Capture the cell that displays the provided text and extract its [x, y] central coordinate. 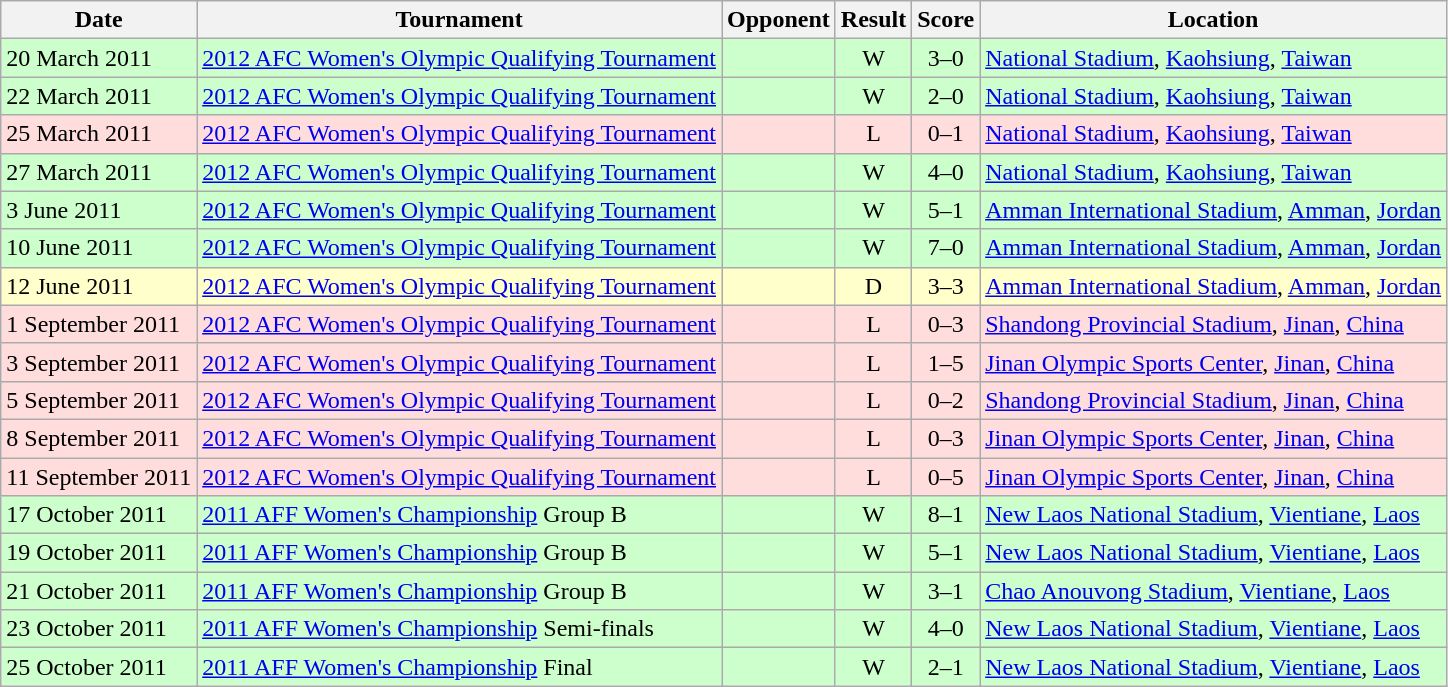
23 October 2011 [99, 629]
12 June 2011 [99, 286]
0–5 [946, 477]
Result [873, 20]
3 September 2011 [99, 362]
19 October 2011 [99, 553]
17 October 2011 [99, 515]
3–1 [946, 591]
3 June 2011 [99, 210]
Opponent [779, 20]
8–1 [946, 515]
3–0 [946, 58]
0–1 [946, 134]
7–0 [946, 248]
Tournament [460, 20]
2–0 [946, 96]
D [873, 286]
Date [99, 20]
0–2 [946, 400]
2011 AFF Women's Championship Semi-finals [460, 629]
1 September 2011 [99, 324]
8 September 2011 [99, 438]
Location [1214, 20]
5 September 2011 [99, 400]
25 March 2011 [99, 134]
22 March 2011 [99, 96]
21 October 2011 [99, 591]
2011 AFF Women's Championship Final [460, 667]
11 September 2011 [99, 477]
27 March 2011 [99, 172]
2–1 [946, 667]
10 June 2011 [99, 248]
Chao Anouvong Stadium, Vientiane, Laos [1214, 591]
1–5 [946, 362]
25 October 2011 [99, 667]
20 March 2011 [99, 58]
3–3 [946, 286]
Score [946, 20]
